Identify which cell holds the provided text, then report its [X, Y] central coordinate. 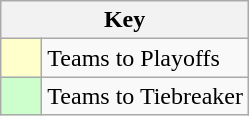
Teams to Playoffs [146, 58]
Teams to Tiebreaker [146, 96]
Key [125, 20]
